Find where the given text appears and provide that cell's center as (x, y) coordinate. 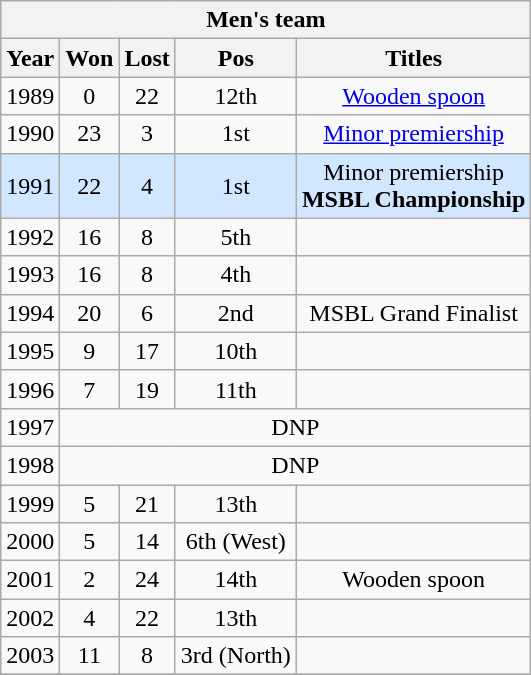
Titles (413, 58)
1990 (30, 134)
Won (90, 58)
Minor premiershipMSBL Championship (413, 186)
14 (147, 542)
14th (236, 580)
Lost (147, 58)
3rd (North) (236, 656)
Year (30, 58)
10th (236, 351)
6 (147, 313)
19 (147, 389)
6th (West) (236, 542)
MSBL Grand Finalist (413, 313)
1991 (30, 186)
4th (236, 275)
1997 (30, 427)
20 (90, 313)
11 (90, 656)
24 (147, 580)
2000 (30, 542)
1995 (30, 351)
9 (90, 351)
12th (236, 96)
2nd (236, 313)
5th (236, 237)
1998 (30, 465)
3 (147, 134)
2 (90, 580)
1993 (30, 275)
2001 (30, 580)
0 (90, 96)
Pos (236, 58)
1999 (30, 503)
1994 (30, 313)
2003 (30, 656)
11th (236, 389)
21 (147, 503)
1992 (30, 237)
1989 (30, 96)
2002 (30, 618)
23 (90, 134)
Minor premiership (413, 134)
17 (147, 351)
1996 (30, 389)
Men's team (266, 20)
7 (90, 389)
